Capture the cell that displays the provided text and extract its [x, y] central coordinate. 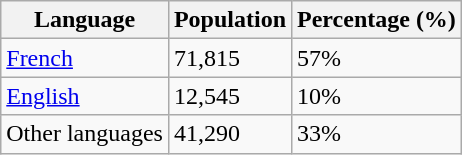
Percentage (%) [377, 20]
71,815 [230, 58]
41,290 [230, 134]
Population [230, 20]
10% [377, 96]
Language [85, 20]
57% [377, 58]
33% [377, 134]
Other languages [85, 134]
English [85, 96]
French [85, 58]
12,545 [230, 96]
